From the cell containing the given text, extract its center point as [X, Y] coordinate. 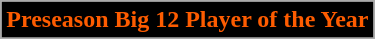
Preseason Big 12 Player of the Year [188, 20]
